Determine the (X, Y) coordinate at the center of the cell enclosing the given text.  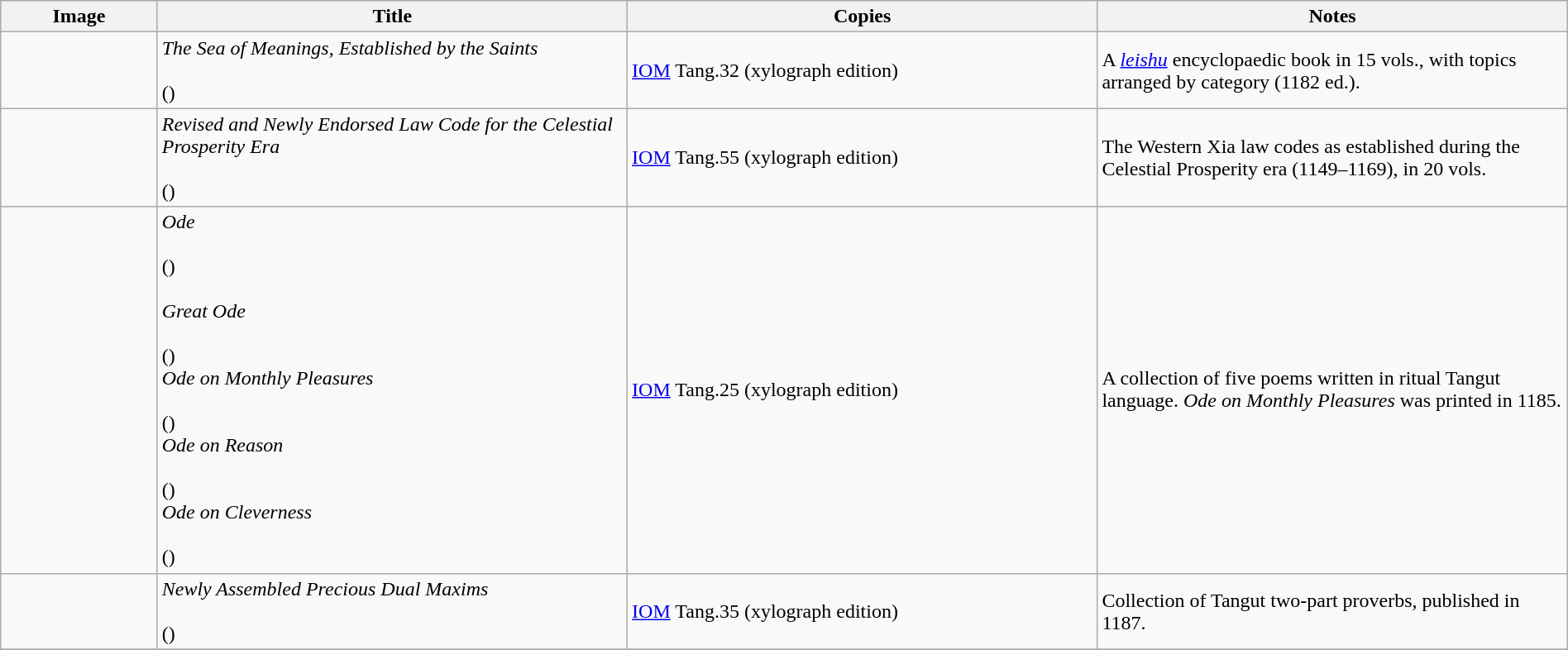
IOM Tang.55 (xylograph edition) (863, 157)
Title (392, 17)
A collection of five poems written in ritual Tangut language. Ode on Monthly Pleasures was printed in 1185. (1332, 390)
Notes (1332, 17)
IOM Tang.32 (xylograph edition) (863, 70)
IOM Tang.35 (xylograph edition) (863, 611)
Revised and Newly Endorsed Law Code for the Celestial Prosperity Era() (392, 157)
Ode()Great Ode() Ode on Monthly Pleasures() Ode on Reason() Ode on Cleverness() (392, 390)
A leishu encyclopaedic book in 15 vols., with topics arranged by category (1182 ed.). (1332, 70)
Image (79, 17)
Collection of Tangut two-part proverbs, published in 1187. (1332, 611)
Newly Assembled Precious Dual Maxims() (392, 611)
The Western Xia law codes as established during the Celestial Prosperity era (1149–1169), in 20 vols. (1332, 157)
Copies (863, 17)
IOM Tang.25 (xylograph edition) (863, 390)
The Sea of Meanings, Established by the Saints() (392, 70)
